Pinpoint the cell where the given text exists, returning its (X, Y) midpoint coordinate. 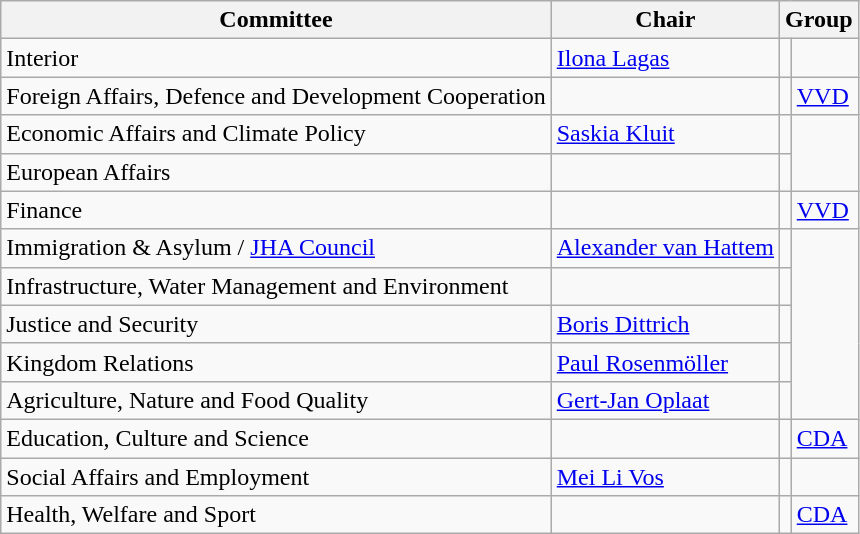
Infrastructure, Water Management and Environment (276, 286)
Alexander van Hattem (665, 248)
Ilona Lagas (665, 58)
Justice and Security (276, 324)
Chair (665, 20)
Education, Culture and Science (276, 438)
Foreign Affairs, Defence and Development Cooperation (276, 96)
Group (820, 20)
Agriculture, Nature and Food Quality (276, 400)
European Affairs (276, 172)
Boris Dittrich (665, 324)
Paul Rosenmöller (665, 362)
Gert-Jan Oplaat (665, 400)
Interior (276, 58)
Health, Welfare and Sport (276, 515)
Committee (276, 20)
Immigration & Asylum / JHA Council (276, 248)
Mei Li Vos (665, 477)
Social Affairs and Employment (276, 477)
Kingdom Relations (276, 362)
Finance (276, 210)
Saskia Kluit (665, 134)
Economic Affairs and Climate Policy (276, 134)
